Provide the [x, y] coordinate of the cell's center where the given text is located.  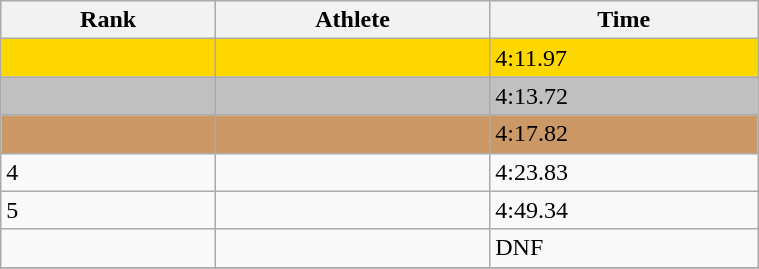
DNF [624, 248]
4:49.34 [624, 210]
Rank [108, 20]
4 [108, 172]
Athlete [352, 20]
5 [108, 210]
4:17.82 [624, 134]
4:13.72 [624, 96]
Time [624, 20]
4:23.83 [624, 172]
4:11.97 [624, 58]
